Determine the [x, y] coordinate at the center of the cell enclosing the given text.  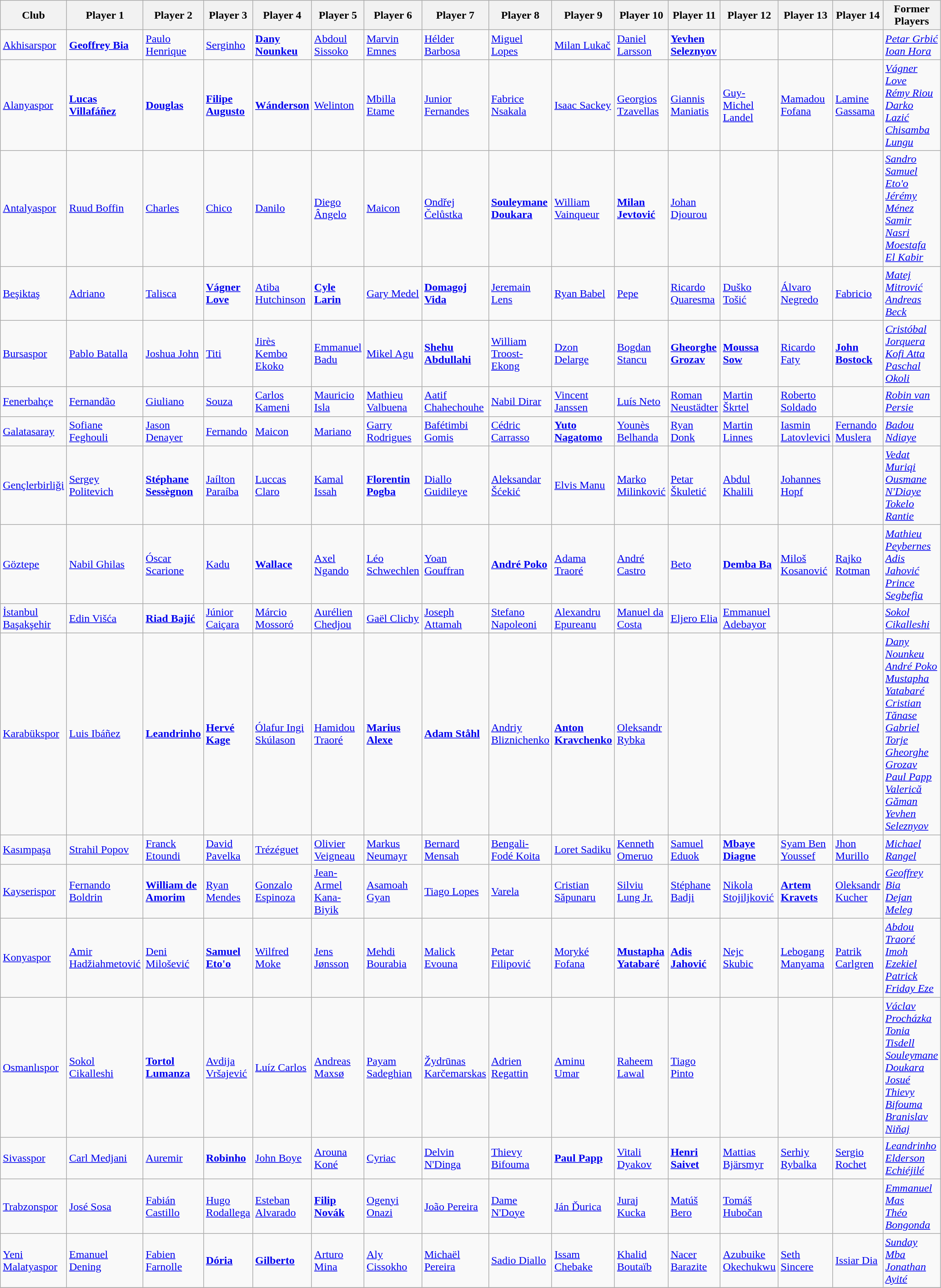
Deni Milošević [173, 958]
Abdoul Sissoko [337, 45]
Hervé Kage [228, 733]
Álvaro Negredo [805, 293]
Matej Mitrović Andreas Beck [911, 293]
Adis Jahović [694, 958]
Leandrinho Elderson Echiéjilé [911, 1158]
Issiar Dia [858, 1260]
Petar Filipović [520, 958]
Matúš Bero [694, 1207]
Joshua John [173, 354]
Luíz Carlos [282, 1067]
André Castro [641, 564]
Geoffrey Bia Dejan Meleg [911, 892]
Mattias Bjärsmyr [750, 1158]
Ricardo Quaresma [694, 293]
Markus Neumayr [393, 849]
Player 12 [750, 15]
Mathieu Peybernes Adis Jahović Prince Segbefia [911, 564]
Kayserispor [34, 892]
Franck Etoundi [173, 849]
Welinton [337, 105]
Tomáš Hubočan [750, 1207]
Abdul Khalili [750, 485]
André Poko [520, 564]
Club [34, 15]
Talisca [173, 293]
Andriy Bliznichenko [520, 733]
Varela [520, 892]
Bogdan Stancu [641, 354]
Nabil Ghilas [105, 564]
Ólafur Ingi Skúlason [282, 733]
John Bostock [858, 354]
Nacer Barazite [694, 1260]
Danilo [282, 208]
João Pereira [455, 1207]
Badou Ndiaye [911, 431]
Hamidou Traoré [337, 733]
Riad Bajić [173, 618]
Paul Papp [583, 1158]
Aatif Chahechouhe [455, 401]
Souleymane Doukara [520, 208]
Johannes Hopf [805, 485]
Osmanlıspor [34, 1067]
Stéphane Sessègnon [173, 485]
Oleksandr Kucher [858, 892]
İstanbul Başakşehir [34, 618]
Aminu Umar [583, 1067]
Cyle Larin [337, 293]
Ricardo Faty [805, 354]
Daniel Larsson [641, 45]
Galatasaray [34, 431]
Silviu Lung Jr. [641, 892]
Sunday Mba Jonathan Ayité [911, 1260]
Henri Saivet [694, 1158]
Player 9 [583, 15]
Göztepe [34, 564]
Souza [228, 401]
Gaël Clichy [393, 618]
Patrik Carlgren [858, 958]
Fernando [228, 431]
Yoan Gouffran [455, 564]
Roberto Soldado [805, 401]
Syam Ben Youssef [805, 849]
Andreas Maxsø [337, 1067]
Aleksandar Šćekić [520, 485]
Pablo Batalla [105, 354]
Vágner Love [228, 293]
Duško Tošić [750, 293]
Luís Neto [641, 401]
Dame N'Doye [520, 1207]
Sandro Samuel Eto'o Jérémy Ménez Samir Nasri Moestafa El Kabir [911, 208]
Žydrūnas Karčemarskas [455, 1067]
Bafétimbi Gomis [455, 431]
Martin Linnes [750, 431]
Mariano [337, 431]
Antalyaspor [34, 208]
Aurélien Chedjou [337, 618]
Filipe Augusto [228, 105]
Geoffrey Bia [105, 45]
Shehu Abdullahi [455, 354]
Player 8 [520, 15]
Anton Kravchenko [583, 733]
Konyaspor [34, 958]
Abdou Traoré Imoh Ezekiel Patrick Friday Eze [911, 958]
Kadu [228, 564]
Emanuel Dening [105, 1260]
Vitali Dyakov [641, 1158]
Avdija Vršajević [228, 1067]
Ondřej Čelůstka [455, 208]
Sivasspor [34, 1158]
Petar Grbić Ioan Hora [911, 45]
Johan Djourou [694, 208]
Fabrice Nsakala [520, 105]
Léo Schwechlen [393, 564]
Player 11 [694, 15]
Mustapha Yatabaré [641, 958]
Wánderson [282, 105]
Arouna Koné [337, 1158]
Manuel da Costa [641, 618]
Former Players [911, 15]
Yevhen Seleznyov [694, 45]
Václav Procházka Tonia Tisdell Souleymane Doukara Josué Thievy Bifouma Branislav Niňaj [911, 1067]
Vedat Muriqi Ousmane N'Diaye Tokelo Rantie [911, 485]
Guy-Michel Landel [750, 105]
Olivier Veigneau [337, 849]
Esteban Alvarado [282, 1207]
Younès Belhanda [641, 431]
Milan Jevtović [641, 208]
Akhisarspor [34, 45]
Mathieu Valbuena [393, 401]
Bernard Mensah [455, 849]
Cristóbal Jorquera Kofi Atta Paschal Okoli [911, 354]
Cédric Carrasso [520, 431]
Garry Rodrigues [393, 431]
Fernandão [105, 401]
Adama Traoré [583, 564]
Trézéguet [282, 849]
Moussa Sow [750, 354]
Player 6 [393, 15]
Fabien Farnolle [173, 1260]
Oleksandr Rybka [641, 733]
Miguel Lopes [520, 45]
Artem Kravets [805, 892]
Fabián Castillo [173, 1207]
Cyriac [393, 1158]
Yeni Malatyaspor [34, 1260]
Thievy Bifouma [520, 1158]
Mauricio Isla [337, 401]
Jeremain Lens [520, 293]
Karabükspor [34, 733]
Lebogang Manyama [805, 958]
Sadio Diallo [520, 1260]
Ryan Babel [583, 293]
Hélder Barbosa [455, 45]
Miloš Kosanović [805, 564]
Charles [173, 208]
Moryké Fofana [583, 958]
Filip Novák [337, 1207]
Eljero Elia [694, 618]
Player 10 [641, 15]
Gonzalo Espinoza [282, 892]
Diego Ângelo [337, 208]
Florentin Pogba [393, 485]
Loret Sadiku [583, 849]
Georgios Tzavellas [641, 105]
Marko Milinković [641, 485]
Luccas Claro [282, 485]
Chico [228, 208]
Beşiktaş [34, 293]
Ogenyi Onazi [393, 1207]
Player 7 [455, 15]
Hugo Rodallega [228, 1207]
Pepe [641, 293]
Robinho [228, 1158]
Samuel Eto'o [228, 958]
Vágner Love Rémy Riou Darko Lazić Chisamba Lungu [911, 105]
Ryan Mendes [228, 892]
Nabil Dirar [520, 401]
Asamoah Gyan [393, 892]
Domagoj Vida [455, 293]
Player 13 [805, 15]
Kenneth Omeruo [641, 849]
Juraj Kucka [641, 1207]
Ryan Donk [694, 431]
Raheem Lawal [641, 1067]
Ruud Boffin [105, 208]
Edin Višća [105, 618]
Marius Alexe [393, 733]
Auremir [173, 1158]
Mbaye Diagne [750, 849]
William Troost-Ekong [520, 354]
William de Amorim [173, 892]
Atiba Hutchinson [282, 293]
Emmanuel Adebayor [750, 618]
Fernando Muslera [858, 431]
Junior Fernandes [455, 105]
Paulo Henrique [173, 45]
Leandrinho [173, 733]
John Boye [282, 1158]
Player 14 [858, 15]
Gary Medel [393, 293]
Carl Medjani [105, 1158]
Mikel Agu [393, 354]
Emmanuel Mas Théo Bongonda [911, 1207]
Sergey Politevich [105, 485]
Payam Sadeghian [393, 1067]
Player 1 [105, 15]
Beto [694, 564]
Cristian Săpunaru [583, 892]
Michaël Pereira [455, 1260]
Serhiy Rybalka [805, 1158]
Isaac Sackey [583, 105]
Sofiane Feghouli [105, 431]
Giannis Maniatis [694, 105]
Azubuike Okechukwu [750, 1260]
Jhon Murillo [858, 849]
Dória [228, 1260]
Malick Evouna [455, 958]
Óscar Scarione [173, 564]
Adrien Regattin [520, 1067]
Giuliano [173, 401]
Player 5 [337, 15]
Axel Ngando [337, 564]
Bengali-Fodé Koita [520, 849]
Vincent Janssen [583, 401]
Mbilla Etame [393, 105]
Rajko Rotman [858, 564]
Iasmin Latovlevici [805, 431]
Márcio Mossoró [282, 618]
Wallace [282, 564]
Fernando Boldrin [105, 892]
Tiago Pinto [694, 1067]
Trabzonspor [34, 1207]
Alexandru Epureanu [583, 618]
Alanyaspor [34, 105]
Arturo Mina [337, 1260]
Samuel Eduok [694, 849]
Khalid Boutaïb [641, 1260]
Kamal Issah [337, 485]
Tortol Lumanza [173, 1067]
Emmanuel Badu [337, 354]
Aly Cissokho [393, 1260]
Adriano [105, 293]
Gilberto [282, 1260]
Kasımpaşa [34, 849]
Fabricio [858, 293]
Luis Ibáñez [105, 733]
Diallo Guidileye [455, 485]
Strahil Popov [105, 849]
Joseph Attamah [455, 618]
Jean-Armel Kana-Biyik [337, 892]
Player 2 [173, 15]
Dzon Delarge [583, 354]
Petar Škuletić [694, 485]
Stéphane Badji [694, 892]
Seth Sincere [805, 1260]
Robin van Persie [911, 401]
Tiago Lopes [455, 892]
Wilfred Moke [282, 958]
Jens Jønsson [337, 958]
Jason Denayer [173, 431]
Júnior Caiçara [228, 618]
Gençlerbirliği [34, 485]
Demba Ba [750, 564]
José Sosa [105, 1207]
Jaílton Paraíba [228, 485]
Nejc Skubic [750, 958]
Nikola Stojiljković [750, 892]
Serginho [228, 45]
Yuto Nagatomo [583, 431]
Adam Ståhl [455, 733]
Roman Neustädter [694, 401]
David Pavelka [228, 849]
Milan Lukač [583, 45]
Bursaspor [34, 354]
Douglas [173, 105]
Lucas Villafáñez [105, 105]
Mehdi Bourabia [393, 958]
Marvin Emnes [393, 45]
Dany Nounkeu André Poko Mustapha Yatabaré Cristian Tănase Gabriel Torje Gheorghe Grozav Paul Papp Valerică Găman Yevhen Seleznyov [911, 733]
Dany Nounkeu [282, 45]
Amir Hadžiahmetović [105, 958]
Carlos Kameni [282, 401]
Sergio Rochet [858, 1158]
Gheorghe Grozav [694, 354]
Player 3 [228, 15]
Elvis Manu [583, 485]
Stefano Napoleoni [520, 618]
William Vainqueur [583, 208]
Martin Škrtel [750, 401]
Ján Ďurica [583, 1207]
Issam Chebake [583, 1260]
Delvin N'Dinga [455, 1158]
Mamadou Fofana [805, 105]
Fenerbahçe [34, 401]
Jirès Kembo Ekoko [282, 354]
Player 4 [282, 15]
Titi [228, 354]
Michael Rangel [911, 849]
Lamine Gassama [858, 105]
